Find where the given text appears and provide that cell's center as [X, Y] coordinate. 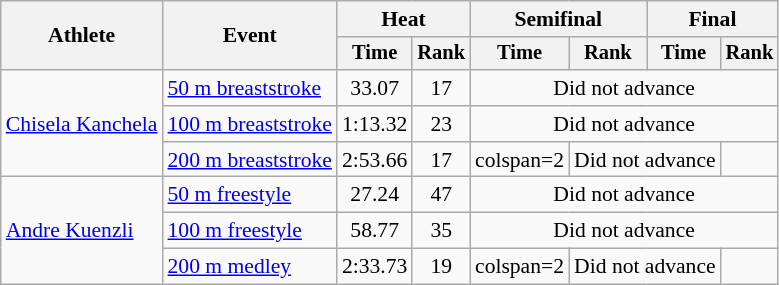
Final [713, 19]
Event [250, 36]
2:33.73 [374, 267]
50 m freestyle [250, 195]
Chisela Kanchela [82, 124]
23 [441, 124]
100 m breaststroke [250, 124]
50 m breaststroke [250, 88]
19 [441, 267]
200 m breaststroke [250, 160]
Athlete [82, 36]
58.77 [374, 231]
Andre Kuenzli [82, 230]
2:53.66 [374, 160]
100 m freestyle [250, 231]
35 [441, 231]
200 m medley [250, 267]
1:13.32 [374, 124]
47 [441, 195]
27.24 [374, 195]
33.07 [374, 88]
Semifinal [558, 19]
Heat [404, 19]
